Scan for the cell matching the given text and deliver its (x, y) coordinate at center. 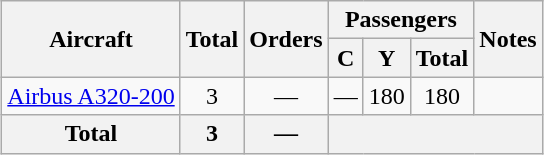
Aircraft (91, 39)
Orders (286, 39)
C (346, 58)
Notes (508, 39)
Y (386, 58)
Passengers (401, 20)
Airbus A320-200 (91, 96)
